For the text-containing cell, return its midpoint in (x, y) coordinate format. 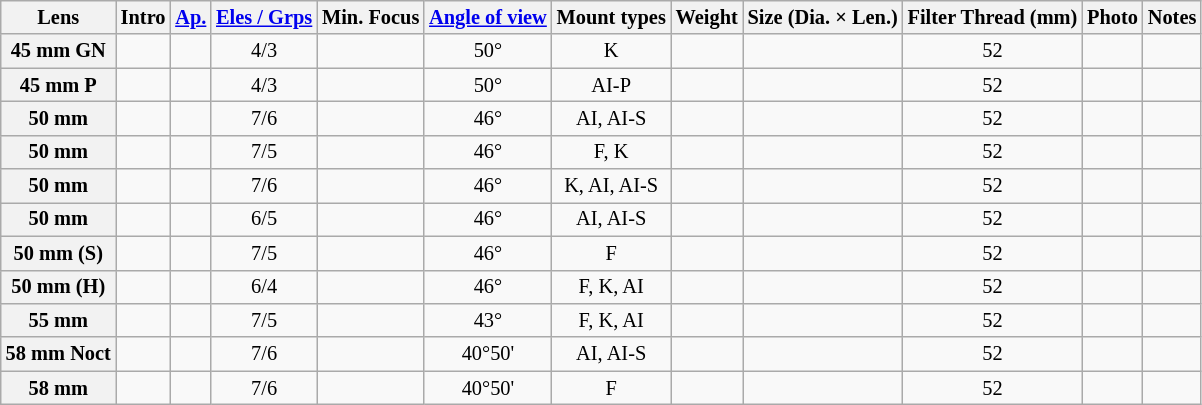
55 mm (58, 320)
45 mm GN (58, 51)
Notes (1172, 17)
58 mm (58, 388)
AI-P (612, 85)
K, AI, AI-S (612, 186)
50 mm (H) (58, 287)
Filter Thread (mm) (993, 17)
6/4 (264, 287)
50 mm (S) (58, 253)
Min. Focus (370, 17)
Ap. (190, 17)
Lens (58, 17)
Photo (1112, 17)
Weight (707, 17)
43° (488, 320)
45 mm P (58, 85)
Intro (144, 17)
6/5 (264, 219)
F, K (612, 152)
Mount types (612, 17)
58 mm Noct (58, 354)
K (612, 51)
Size (Dia. × Len.) (823, 17)
Angle of view (488, 17)
Eles / Grps (264, 17)
